Detect which cell encompasses the target text, then output its (X, Y) center coordinate. 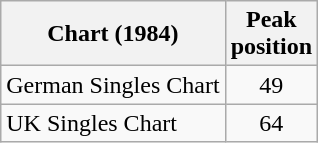
UK Singles Chart (113, 123)
Peakposition (271, 34)
Chart (1984) (113, 34)
49 (271, 85)
German Singles Chart (113, 85)
64 (271, 123)
